Output the (X, Y) coordinate of the center of the cell containing the given text.  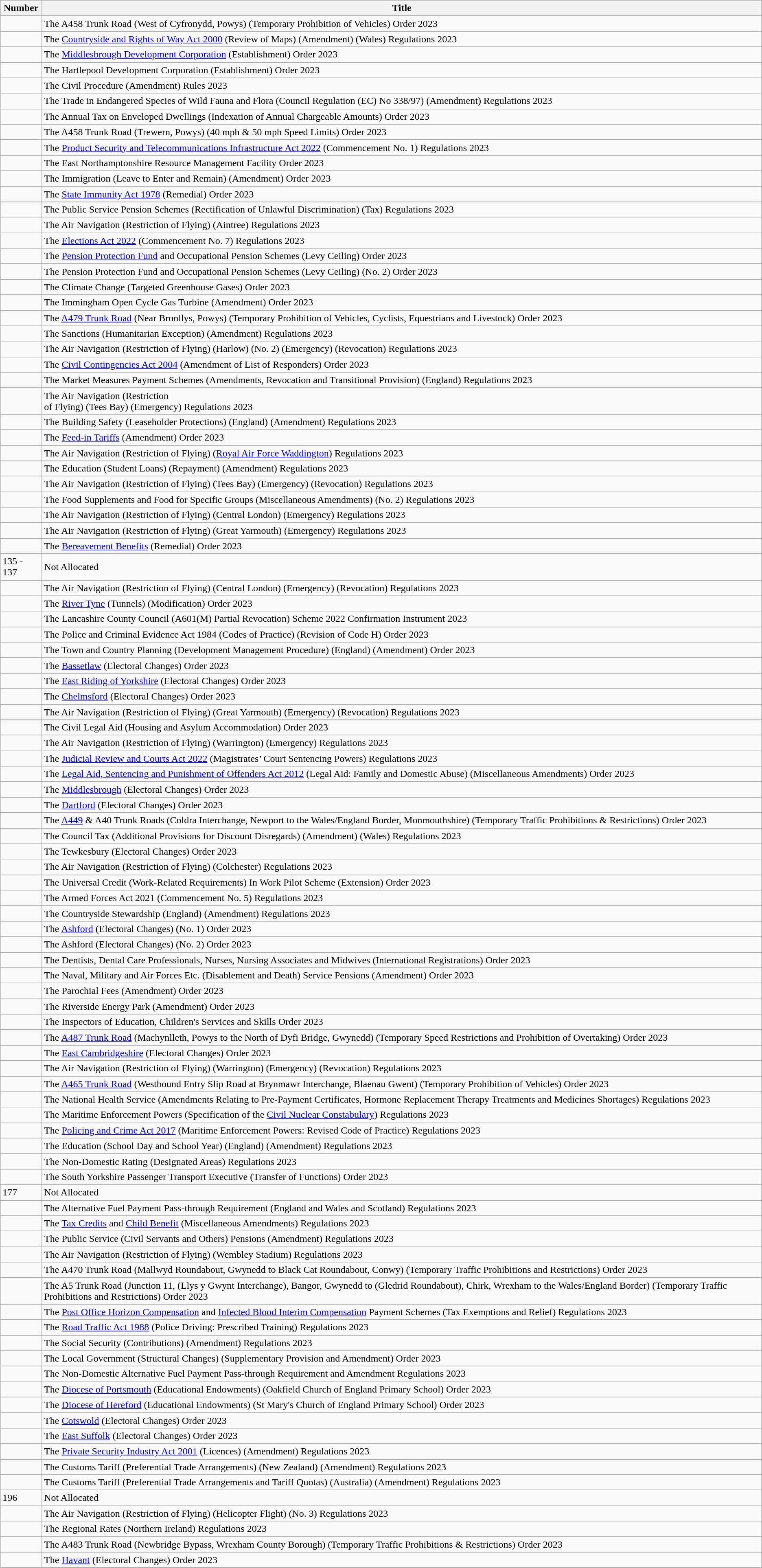
The Post Office Horizon Compensation and Infected Blood Interim Compensation Payment Schemes (Tax Exemptions and Relief) Regulations 2023 (402, 1312)
The Air Navigation (Restrictionof Flying) (Tees Bay) (Emergency) Regulations 2023 (402, 401)
The Judicial Review and Courts Act 2022 (Magistrates’ Court Sentencing Powers) Regulations 2023 (402, 759)
The Air Navigation (Restriction of Flying) (Wembley Stadium) Regulations 2023 (402, 1254)
The A458 Trunk Road (West of Cyfronydd, Powys) (Temporary Prohibition of Vehicles) Order 2023 (402, 24)
The Riverside Energy Park (Amendment) Order 2023 (402, 1007)
The Annual Tax on Enveloped Dwellings (Indexation of Annual Chargeable Amounts) Order 2023 (402, 116)
The A470 Trunk Road (Mallwyd Roundabout, Gwynedd to Black Cat Roundabout, Conwy) (Temporary Traffic Prohibitions and Restrictions) Order 2023 (402, 1270)
The River Tyne (Tunnels) (Modification) Order 2023 (402, 603)
The Market Measures Payment Schemes (Amendments, Revocation and Transitional Provision) (England) Regulations 2023 (402, 380)
The Town and Country Planning (Development Management Procedure) (England) (Amendment) Order 2023 (402, 650)
The Civil Legal Aid (Housing and Asylum Accommodation) Order 2023 (402, 728)
The Trade in Endangered Species of Wild Fauna and Flora (Council Regulation (EC) No 338/97) (Amendment) Regulations 2023 (402, 101)
The Education (School Day and School Year) (England) (Amendment) Regulations 2023 (402, 1146)
The Air Navigation (Restriction of Flying) (Great Yarmouth) (Emergency) Regulations 2023 (402, 531)
The Air Navigation (Restriction of Flying) (Royal Air Force Waddington) Regulations 2023 (402, 453)
The Pension Protection Fund and Occupational Pension Schemes (Levy Ceiling) Order 2023 (402, 256)
177 (21, 1192)
The Air Navigation (Restriction of Flying) (Central London) (Emergency) Regulations 2023 (402, 515)
The Chelmsford (Electoral Changes) Order 2023 (402, 696)
The A479 Trunk Road (Near Bronllys, Powys) (Temporary Prohibition of Vehicles, Cyclists, Equestrians and Livestock) Order 2023 (402, 318)
135 - 137 (21, 567)
The Private Security Industry Act 2001 (Licences) (Amendment) Regulations 2023 (402, 1451)
The Countryside Stewardship (England) (Amendment) Regulations 2023 (402, 913)
The Inspectors of Education, Children's Services and Skills Order 2023 (402, 1022)
The Air Navigation (Restriction of Flying) (Warrington) (Emergency) Regulations 2023 (402, 743)
The Havant (Electoral Changes) Order 2023 (402, 1560)
The Dartford (Electoral Changes) Order 2023 (402, 805)
The Air Navigation (Restriction of Flying) (Helicopter Flight) (No. 3) Regulations 2023 (402, 1513)
The A465 Trunk Road (Westbound Entry Slip Road at Brynmawr Interchange, Blaenau Gwent) (Temporary Prohibition of Vehicles) Order 2023 (402, 1084)
The Bereavement Benefits (Remedial) Order 2023 (402, 546)
The Regional Rates (Northern Ireland) Regulations 2023 (402, 1529)
The Local Government (Structural Changes) (Supplementary Provision and Amendment) Order 2023 (402, 1358)
The Maritime Enforcement Powers (Specification of the Civil Nuclear Constabulary) Regulations 2023 (402, 1115)
The Naval, Military and Air Forces Etc. (Disablement and Death) Service Pensions (Amendment) Order 2023 (402, 976)
The Sanctions (Humanitarian Exception) (Amendment) Regulations 2023 (402, 333)
The East Suffolk (Electoral Changes) Order 2023 (402, 1436)
The Non-Domestic Alternative Fuel Payment Pass-through Requirement and Amendment Regulations 2023 (402, 1374)
The Road Traffic Act 1988 (Police Driving: Prescribed Training) Regulations 2023 (402, 1327)
The Alternative Fuel Payment Pass-through Requirement (England and Wales and Scotland) Regulations 2023 (402, 1208)
The Feed-in Tariffs (Amendment) Order 2023 (402, 437)
The East Riding of Yorkshire (Electoral Changes) Order 2023 (402, 681)
The Climate Change (Targeted Greenhouse Gases) Order 2023 (402, 287)
The Public Service (Civil Servants and Others) Pensions (Amendment) Regulations 2023 (402, 1239)
The Council Tax (Additional Provisions for Discount Disregards) (Amendment) (Wales) Regulations 2023 (402, 836)
The Air Navigation (Restriction of Flying) (Aintree) Regulations 2023 (402, 225)
The Air Navigation (Restriction of Flying) (Tees Bay) (Emergency) (Revocation) Regulations 2023 (402, 484)
The Middlesbrough Development Corporation (Establishment) Order 2023 (402, 55)
The Customs Tariff (Preferential Trade Arrangements) (New Zealand) (Amendment) Regulations 2023 (402, 1467)
The Policing and Crime Act 2017 (Maritime Enforcement Powers: Revised Code of Practice) Regulations 2023 (402, 1130)
The Cotswold (Electoral Changes) Order 2023 (402, 1420)
The Public Service Pension Schemes (Rectification of Unlawful Discrimination) (Tax) Regulations 2023 (402, 210)
The East Cambridgeshire (Electoral Changes) Order 2023 (402, 1053)
196 (21, 1498)
The Countryside and Rights of Way Act 2000 (Review of Maps) (Amendment) (Wales) Regulations 2023 (402, 39)
The Parochial Fees (Amendment) Order 2023 (402, 991)
The Hartlepool Development Corporation (Establishment) Order 2023 (402, 70)
The Dentists, Dental Care Professionals, Nurses, Nursing Associates and Midwives (International Registrations) Order 2023 (402, 960)
The Air Navigation (Restriction of Flying) (Great Yarmouth) (Emergency) (Revocation) Regulations 2023 (402, 712)
The Middlesbrough (Electoral Changes) Order 2023 (402, 789)
The Lancashire County Council (A601(M) Partial Revocation) Scheme 2022 Confirmation Instrument 2023 (402, 619)
The Civil Procedure (Amendment) Rules 2023 (402, 86)
The Social Security (Contributions) (Amendment) Regulations 2023 (402, 1343)
The Air Navigation (Restriction of Flying) (Central London) (Emergency) (Revocation) Regulations 2023 (402, 588)
The A458 Trunk Road (Trewern, Powys) (40 mph & 50 mph Speed Limits) Order 2023 (402, 132)
The Building Safety (Leaseholder Protections) (England) (Amendment) Regulations 2023 (402, 422)
The Ashford (Electoral Changes) (No. 1) Order 2023 (402, 929)
The Air Navigation (Restriction of Flying) (Warrington) (Emergency) (Revocation) Regulations 2023 (402, 1068)
The State Immunity Act 1978 (Remedial) Order 2023 (402, 194)
Title (402, 8)
The Armed Forces Act 2021 (Commencement No. 5) Regulations 2023 (402, 898)
The Immigration (Leave to Enter and Remain) (Amendment) Order 2023 (402, 178)
Number (21, 8)
The East Northamptonshire Resource Management Facility Order 2023 (402, 163)
The Universal Credit (Work-Related Requirements) In Work Pilot Scheme (Extension) Order 2023 (402, 882)
The A487 Trunk Road (Machynlleth, Powys to the North of Dyfi Bridge, Gwynedd) (Temporary Speed Restrictions and Prohibition of Overtaking) Order 2023 (402, 1037)
The Air Navigation (Restriction of Flying) (Colchester) Regulations 2023 (402, 867)
The Legal Aid, Sentencing and Punishment of Offenders Act 2012 (Legal Aid: Family and Domestic Abuse) (Miscellaneous Amendments) Order 2023 (402, 774)
The Food Supplements and Food for Specific Groups (Miscellaneous Amendments) (No. 2) Regulations 2023 (402, 500)
The Ashford (Electoral Changes) (No. 2) Order 2023 (402, 944)
The Tax Credits and Child Benefit (Miscellaneous Amendments) Regulations 2023 (402, 1224)
The Immingham Open Cycle Gas Turbine (Amendment) Order 2023 (402, 303)
The Diocese of Hereford (Educational Endowments) (St Mary's Church of England Primary School) Order 2023 (402, 1405)
The Non-Domestic Rating (Designated Areas) Regulations 2023 (402, 1161)
The South Yorkshire Passenger Transport Executive (Transfer of Functions) Order 2023 (402, 1177)
The Education (Student Loans) (Repayment) (Amendment) Regulations 2023 (402, 469)
The Product Security and Telecommunications Infrastructure Act 2022 (Commencement No. 1) Regulations 2023 (402, 147)
The Customs Tariff (Preferential Trade Arrangements and Tariff Quotas) (Australia) (Amendment) Regulations 2023 (402, 1482)
The A483 Trunk Road (Newbridge Bypass, Wrexham County Borough) (Temporary Traffic Prohibitions & Restrictions) Order 2023 (402, 1544)
The Diocese of Portsmouth (Educational Endowments) (Oakfield Church of England Primary School) Order 2023 (402, 1389)
The Elections Act 2022 (Commencement No. 7) Regulations 2023 (402, 241)
The Air Navigation (Restriction of Flying) (Harlow) (No. 2) (Emergency) (Revocation) Regulations 2023 (402, 349)
The Pension Protection Fund and Occupational Pension Schemes (Levy Ceiling) (No. 2) Order 2023 (402, 272)
The Civil Contingencies Act 2004 (Amendment of List of Responders) Order 2023 (402, 364)
The Tewkesbury (Electoral Changes) Order 2023 (402, 851)
The Police and Criminal Evidence Act 1984 (Codes of Practice) (Revision of Code H) Order 2023 (402, 634)
The Bassetlaw (Electoral Changes) Order 2023 (402, 665)
